For the text-containing cell, return its midpoint in [x, y] coordinate format. 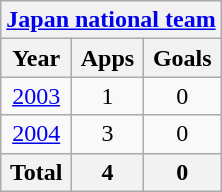
Year [36, 58]
1 [108, 96]
Total [36, 172]
Goals [182, 58]
3 [108, 134]
2003 [36, 96]
2004 [36, 134]
Apps [108, 58]
Japan national team [111, 20]
4 [108, 172]
